Return (X, Y) of the center of cell containing provided text 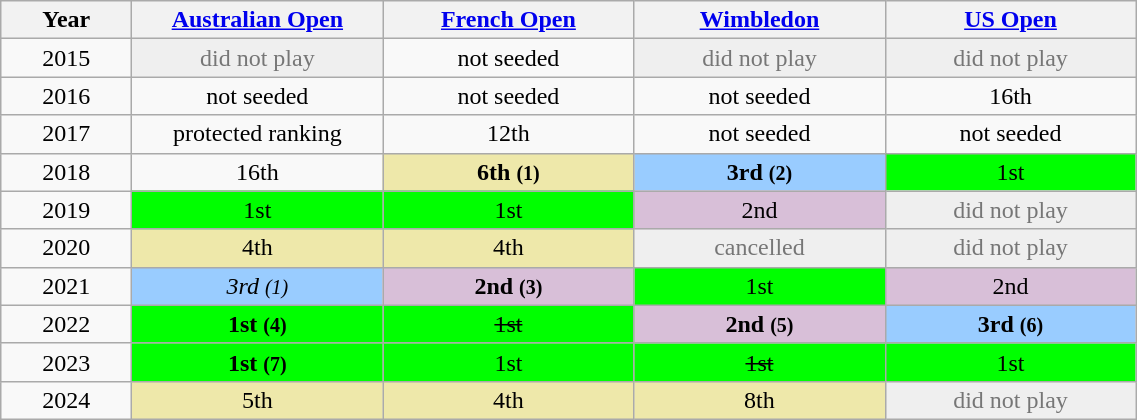
2020 (66, 248)
cancelled (760, 248)
2018 (66, 172)
Year (66, 20)
2022 (66, 324)
3rd (6) (1010, 324)
French Open (508, 20)
2nd (3) (508, 286)
2nd (5) (760, 324)
US Open (1010, 20)
5th (258, 400)
2023 (66, 362)
2016 (66, 96)
1st (4) (258, 324)
Australian Open (258, 20)
protected ranking (258, 134)
12th (508, 134)
2024 (66, 400)
2015 (66, 58)
6th (1) (508, 172)
2019 (66, 210)
1st (7) (258, 362)
3rd (2) (760, 172)
8th (760, 400)
2017 (66, 134)
3rd (1) (258, 286)
Wimbledon (760, 20)
2021 (66, 286)
